Detect which cell encompasses the target text, then output its [X, Y] center coordinate. 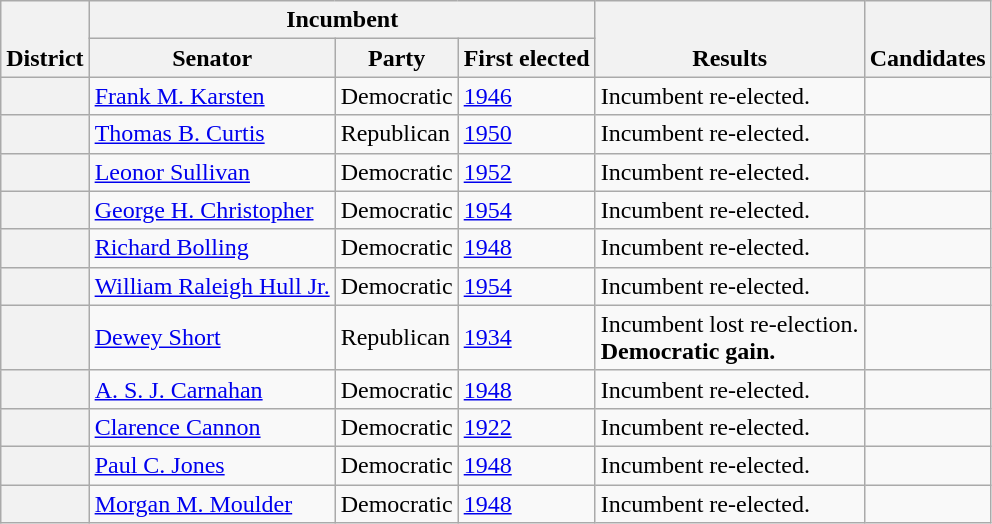
Party [396, 58]
Richard Bolling [212, 248]
Paul C. Jones [212, 465]
1934 [526, 338]
Morgan M. Moulder [212, 503]
Thomas B. Curtis [212, 134]
First elected [526, 58]
1946 [526, 96]
Results [730, 39]
Dewey Short [212, 338]
A. S. J. Carnahan [212, 389]
Clarence Cannon [212, 427]
1950 [526, 134]
District [45, 39]
Leonor Sullivan [212, 172]
Senator [212, 58]
1922 [526, 427]
Frank M. Karsten [212, 96]
1952 [526, 172]
Incumbent [342, 20]
Candidates [928, 39]
William Raleigh Hull Jr. [212, 286]
Incumbent lost re-election.Democratic gain. [730, 338]
George H. Christopher [212, 210]
